Search for the cell housing the specified text and yield its [X, Y] center coordinate. 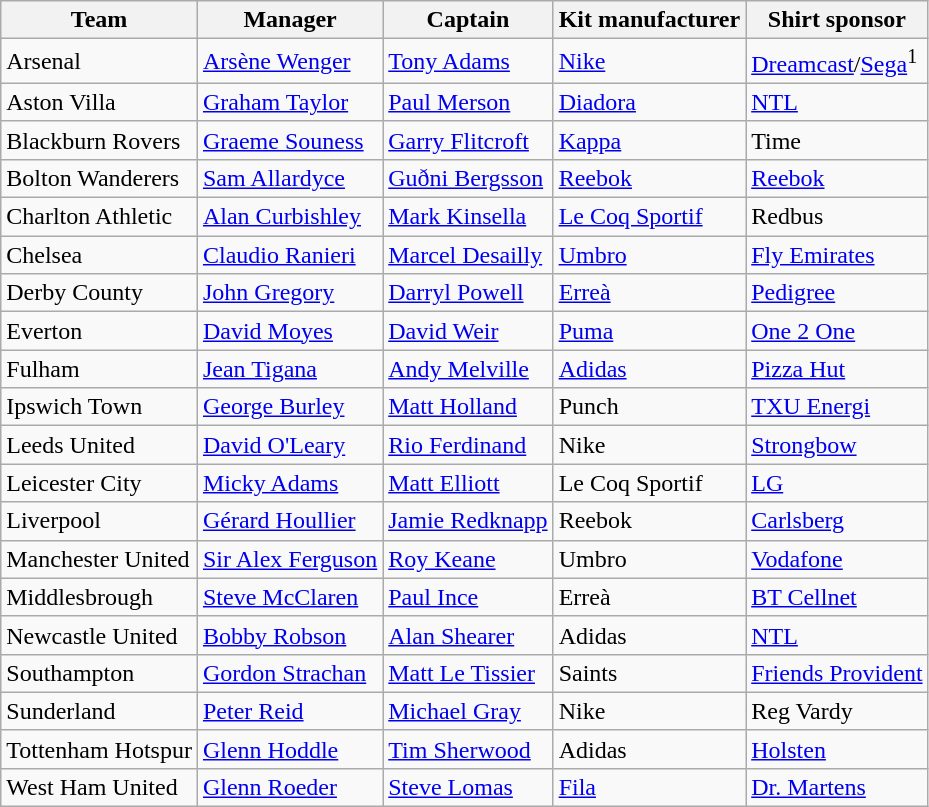
Newcastle United [100, 635]
Team [100, 20]
Friends Provident [837, 673]
Marcel Desailly [468, 255]
Pedigree [837, 293]
Matt Elliott [468, 483]
TXU Energi [837, 407]
Southampton [100, 673]
Tottenham Hotspur [100, 749]
Sunderland [100, 711]
Arsène Wenger [290, 62]
Strongbow [837, 445]
Redbus [837, 217]
Paul Ince [468, 597]
One 2 One [837, 331]
Reg Vardy [837, 711]
Steve McClaren [290, 597]
Bolton Wanderers [100, 178]
Andy Melville [468, 369]
Shirt sponsor [837, 20]
Tony Adams [468, 62]
Graham Taylor [290, 102]
Fulham [100, 369]
Glenn Hoddle [290, 749]
Pizza Hut [837, 369]
David O'Leary [290, 445]
Guðni Bergsson [468, 178]
Darryl Powell [468, 293]
Fly Emirates [837, 255]
BT Cellnet [837, 597]
Liverpool [100, 521]
Aston Villa [100, 102]
Time [837, 140]
Gordon Strachan [290, 673]
Mark Kinsella [468, 217]
David Weir [468, 331]
Garry Flitcroft [468, 140]
Captain [468, 20]
Michael Gray [468, 711]
Fila [650, 787]
Matt Le Tissier [468, 673]
Leeds United [100, 445]
West Ham United [100, 787]
Manager [290, 20]
Sam Allardyce [290, 178]
Punch [650, 407]
Arsenal [100, 62]
Ipswich Town [100, 407]
John Gregory [290, 293]
Derby County [100, 293]
Manchester United [100, 559]
Roy Keane [468, 559]
Carlsberg [837, 521]
Vodafone [837, 559]
Jamie Redknapp [468, 521]
LG [837, 483]
Charlton Athletic [100, 217]
Bobby Robson [290, 635]
Leicester City [100, 483]
Jean Tigana [290, 369]
Blackburn Rovers [100, 140]
David Moyes [290, 331]
Steve Lomas [468, 787]
Holsten [837, 749]
Glenn Roeder [290, 787]
Kit manufacturer [650, 20]
Alan Shearer [468, 635]
Peter Reid [290, 711]
Tim Sherwood [468, 749]
Everton [100, 331]
Middlesbrough [100, 597]
Rio Ferdinand [468, 445]
George Burley [290, 407]
Saints [650, 673]
Dr. Martens [837, 787]
Alan Curbishley [290, 217]
Kappa [650, 140]
Sir Alex Ferguson [290, 559]
Graeme Souness [290, 140]
Paul Merson [468, 102]
Dreamcast/Sega1 [837, 62]
Chelsea [100, 255]
Gérard Houllier [290, 521]
Puma [650, 331]
Matt Holland [468, 407]
Diadora [650, 102]
Micky Adams [290, 483]
Claudio Ranieri [290, 255]
